Scan for the cell matching the given text and deliver its [x, y] coordinate at center. 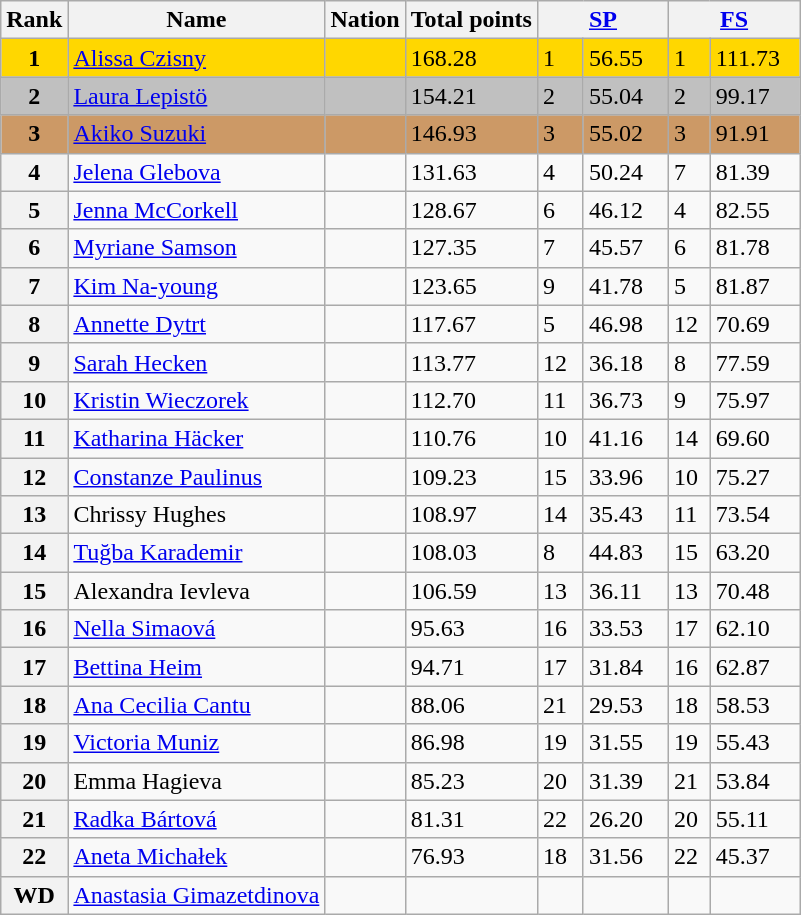
WD [34, 895]
Total points [471, 20]
58.53 [754, 705]
41.78 [626, 286]
26.20 [626, 819]
81.39 [754, 172]
91.91 [754, 134]
Jelena Glebova [196, 172]
128.67 [471, 210]
35.43 [626, 515]
62.87 [754, 667]
31.39 [626, 781]
Kristin Wieczorek [196, 400]
45.37 [754, 857]
50.24 [626, 172]
86.98 [471, 743]
36.73 [626, 400]
94.71 [471, 667]
Name [196, 20]
76.93 [471, 857]
85.23 [471, 781]
Nation [365, 20]
55.43 [754, 743]
Myriane Samson [196, 248]
31.55 [626, 743]
113.77 [471, 362]
Nella Simaová [196, 629]
123.65 [471, 286]
Victoria Muniz [196, 743]
Akiko Suzuki [196, 134]
110.76 [471, 438]
168.28 [471, 58]
44.83 [626, 553]
108.03 [471, 553]
46.98 [626, 324]
29.53 [626, 705]
55.04 [626, 96]
154.21 [471, 96]
SP [602, 20]
111.73 [754, 58]
108.97 [471, 515]
Alexandra Ievleva [196, 591]
33.53 [626, 629]
62.10 [754, 629]
88.06 [471, 705]
46.12 [626, 210]
Aneta Michałek [196, 857]
146.93 [471, 134]
55.02 [626, 134]
Radka Bártová [196, 819]
Ana Cecilia Cantu [196, 705]
77.59 [754, 362]
45.57 [626, 248]
63.20 [754, 553]
Jenna McCorkell [196, 210]
Katharina Häcker [196, 438]
Rank [34, 20]
Sarah Hecken [196, 362]
31.56 [626, 857]
Anastasia Gimazetdinova [196, 895]
Tuğba Karademir [196, 553]
112.70 [471, 400]
82.55 [754, 210]
36.11 [626, 591]
81.78 [754, 248]
56.55 [626, 58]
127.35 [471, 248]
53.84 [754, 781]
55.11 [754, 819]
81.87 [754, 286]
33.96 [626, 477]
73.54 [754, 515]
FS [734, 20]
95.63 [471, 629]
Annette Dytrt [196, 324]
106.59 [471, 591]
131.63 [471, 172]
Bettina Heim [196, 667]
Kim Na-young [196, 286]
75.97 [754, 400]
Alissa Czisny [196, 58]
81.31 [471, 819]
70.48 [754, 591]
75.27 [754, 477]
69.60 [754, 438]
41.16 [626, 438]
Constanze Paulinus [196, 477]
Laura Lepistö [196, 96]
109.23 [471, 477]
70.69 [754, 324]
Chrissy Hughes [196, 515]
99.17 [754, 96]
117.67 [471, 324]
36.18 [626, 362]
31.84 [626, 667]
Emma Hagieva [196, 781]
